Return [x, y] of the center of cell containing provided text 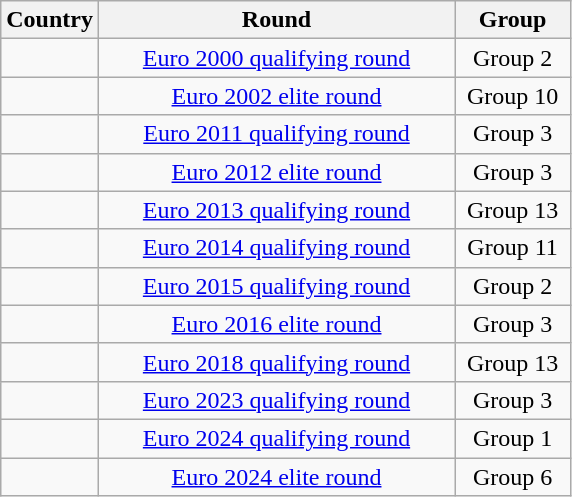
Euro 2023 qualifying round [276, 400]
Country [50, 20]
Euro 2014 qualifying round [276, 248]
Euro 2000 qualifying round [276, 58]
Group 11 [513, 248]
Round [276, 20]
Group 6 [513, 477]
Euro 2013 qualifying round [276, 210]
Euro 2018 qualifying round [276, 362]
Euro 2015 qualifying round [276, 286]
Euro 2012 elite round [276, 172]
Euro 2016 elite round [276, 324]
Group 10 [513, 96]
Group [513, 20]
Euro 2011 qualifying round [276, 134]
Group 1 [513, 438]
Euro 2002 elite round [276, 96]
Euro 2024 elite round [276, 477]
Euro 2024 qualifying round [276, 438]
